Scan for the cell matching the given text and deliver its [X, Y] coordinate at center. 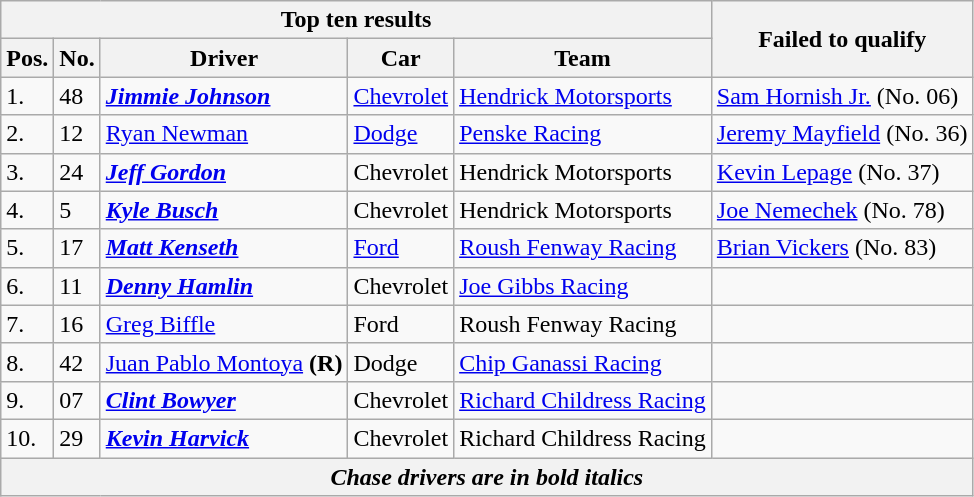
Kevin Harvick [224, 438]
Chase drivers are in bold italics [487, 477]
Matt Kenseth [224, 248]
Pos. [28, 58]
Failed to qualify [842, 39]
Juan Pablo Montoya (R) [224, 362]
Sam Hornish Jr. (No. 06) [842, 96]
Joe Nemechek (No. 78) [842, 210]
3. [28, 172]
29 [77, 438]
5 [77, 210]
2. [28, 134]
Greg Biffle [224, 324]
Team [583, 58]
7. [28, 324]
Kevin Lepage (No. 37) [842, 172]
5. [28, 248]
16 [77, 324]
Jimmie Johnson [224, 96]
6. [28, 286]
1. [28, 96]
Driver [224, 58]
8. [28, 362]
Jeremy Mayfield (No. 36) [842, 134]
48 [77, 96]
Top ten results [356, 20]
11 [77, 286]
Ryan Newman [224, 134]
Denny Hamlin [224, 286]
07 [77, 400]
Clint Bowyer [224, 400]
Chip Ganassi Racing [583, 362]
17 [77, 248]
Brian Vickers (No. 83) [842, 248]
42 [77, 362]
4. [28, 210]
24 [77, 172]
Joe Gibbs Racing [583, 286]
12 [77, 134]
10. [28, 438]
Jeff Gordon [224, 172]
Car [401, 58]
Penske Racing [583, 134]
No. [77, 58]
9. [28, 400]
Kyle Busch [224, 210]
